Find where the given text appears and provide that cell's center as (X, Y) coordinate. 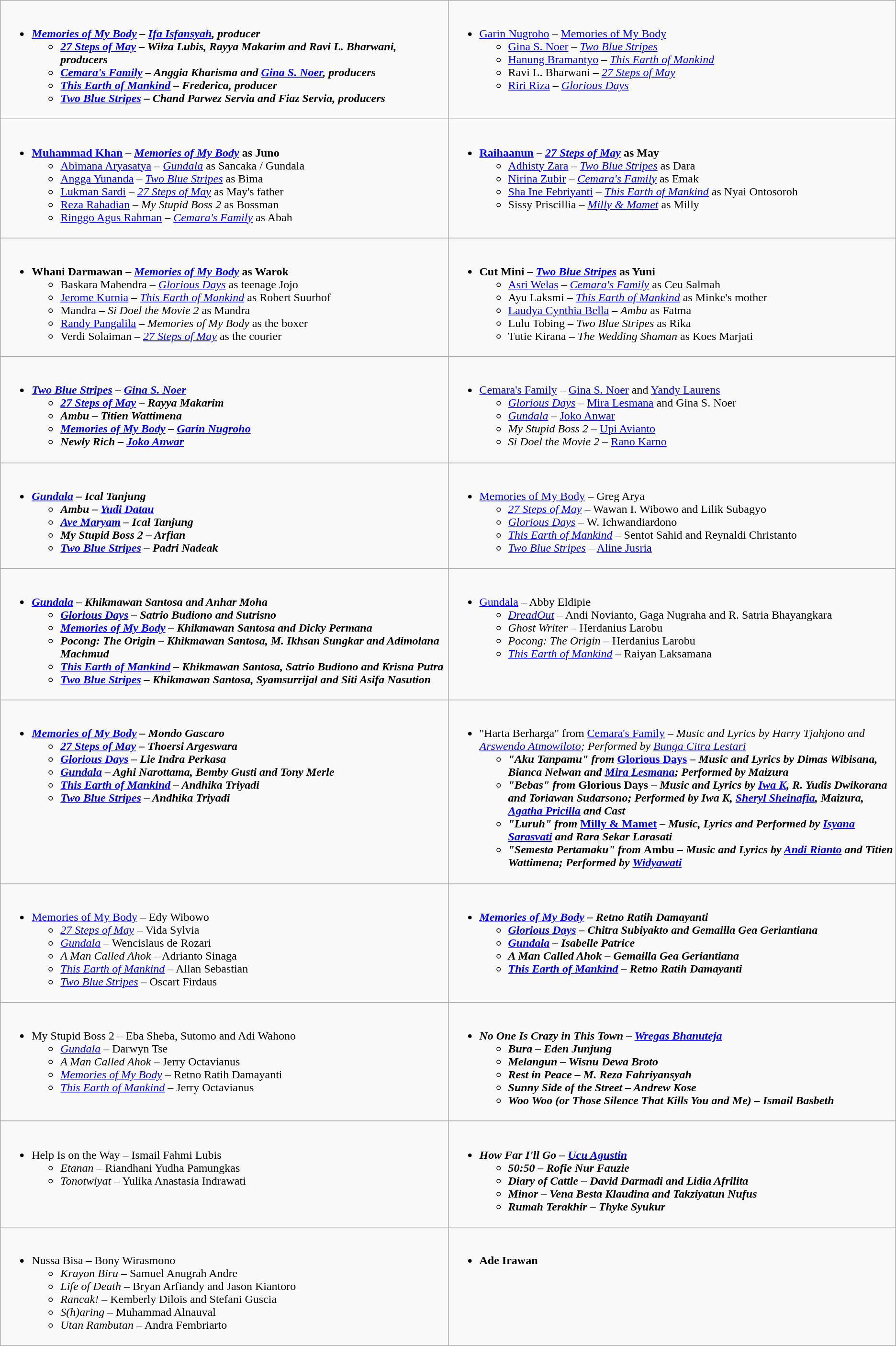
Ade Irawan (672, 1286)
Gundala – Ical TanjungAmbu – Yudi DatauAve Maryam – Ical TanjungMy Stupid Boss 2 – ArfianTwo Blue Stripes – Padri Nadeak (224, 515)
Help Is on the Way – Ismail Fahmi LubisEtanan – Riandhani Yudha PamungkasTonotwiyat – Yulika Anastasia Indrawati (224, 1174)
Two Blue Stripes – Gina S. Noer27 Steps of May – Rayya MakarimAmbu – Titien WattimenaMemories of My Body – Garin NugrohoNewly Rich – Joko Anwar (224, 410)
